Return the (X, Y) coordinate for the center point of the cell that contains the specified text.  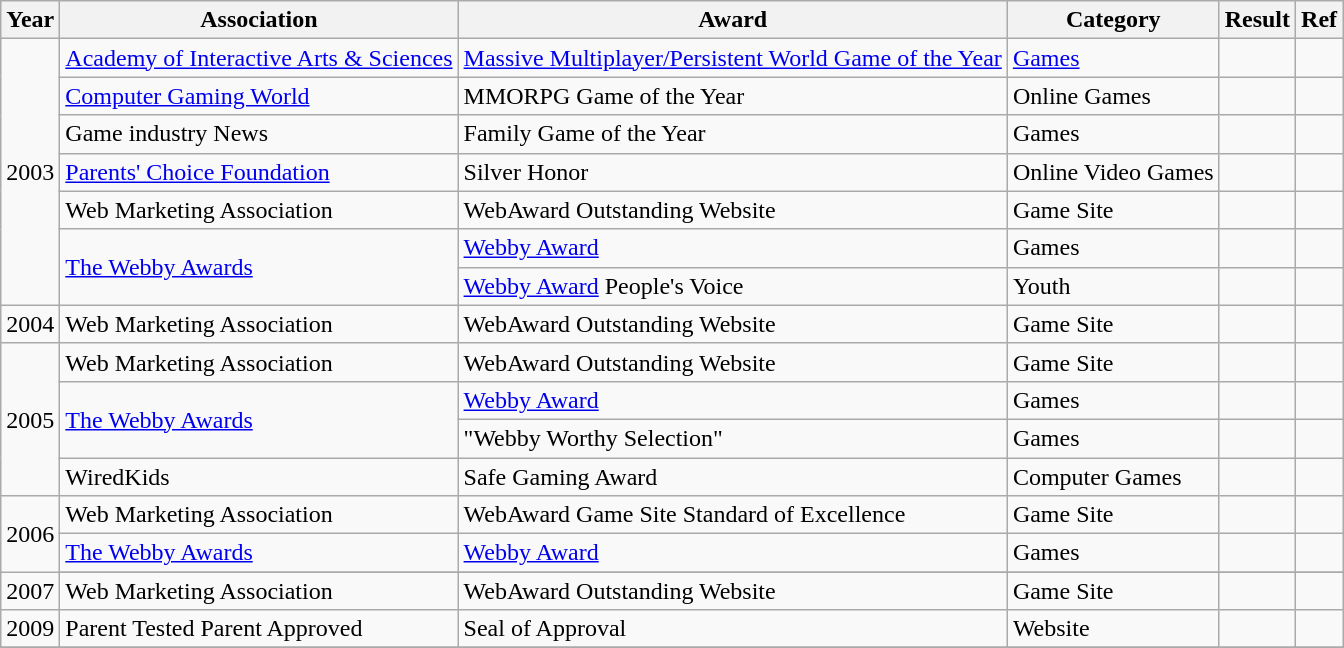
Category (1113, 20)
Seal of Approval (732, 629)
Result (1257, 20)
MMORPG Game of the Year (732, 96)
Webby Award People's Voice (732, 286)
Silver Honor (732, 172)
Computer Gaming World (259, 96)
WiredKids (259, 477)
Family Game of the Year (732, 134)
Online Games (1113, 96)
"Webby Worthy Selection" (732, 438)
Safe Gaming Award (732, 477)
2006 (30, 534)
2009 (30, 629)
Award (732, 20)
Youth (1113, 286)
WebAward Game Site Standard of Excellence (732, 515)
Massive Multiplayer/Persistent World Game of the Year (732, 58)
2004 (30, 324)
Year (30, 20)
Parents' Choice Foundation (259, 172)
Academy of Interactive Arts & Sciences (259, 58)
Website (1113, 629)
Computer Games (1113, 477)
Association (259, 20)
Ref (1320, 20)
2003 (30, 172)
Online Video Games (1113, 172)
2005 (30, 419)
Game industry News (259, 134)
2007 (30, 591)
Parent Tested Parent Approved (259, 629)
